Provide the (x, y) coordinate of the cell's center where the given text is located.  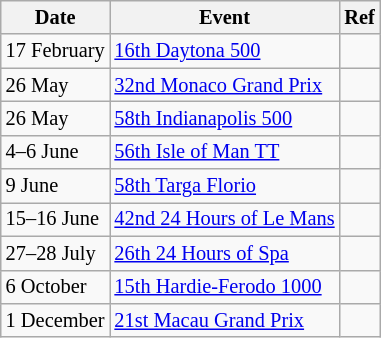
26th 24 Hours of Spa (225, 253)
27–28 July (56, 253)
32nd Monaco Grand Prix (225, 85)
21st Macau Grand Prix (225, 320)
42nd 24 Hours of Le Mans (225, 219)
6 October (56, 287)
16th Daytona 500 (225, 51)
15–16 June (56, 219)
4–6 June (56, 152)
Ref (359, 17)
58th Indianapolis 500 (225, 118)
1 December (56, 320)
58th Targa Florio (225, 186)
17 February (56, 51)
15th Hardie-Ferodo 1000 (225, 287)
Date (56, 17)
Event (225, 17)
56th Isle of Man TT (225, 152)
9 June (56, 186)
